Return (X, Y) of the center of cell containing provided text 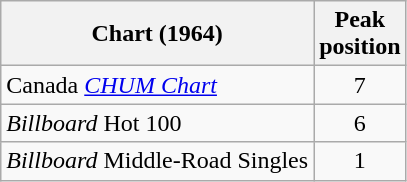
Peakposition (360, 34)
Billboard Middle-Road Singles (158, 161)
Billboard Hot 100 (158, 123)
1 (360, 161)
Chart (1964) (158, 34)
6 (360, 123)
Canada CHUM Chart (158, 85)
7 (360, 85)
